Output the (x, y) coordinate of the center of the cell containing the given text.  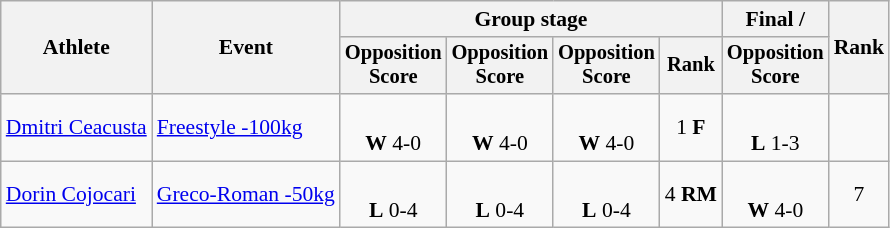
Freestyle -100kg (246, 128)
Dorin Cojocari (76, 194)
1 F (691, 128)
Event (246, 48)
Athlete (76, 48)
4 RM (691, 194)
Group stage (531, 19)
Final / (776, 19)
7 (860, 194)
L 1-3 (776, 128)
Dmitri Ceacusta (76, 128)
Greco-Roman -50kg (246, 194)
